Scan for the cell matching the given text and deliver its [X, Y] coordinate at center. 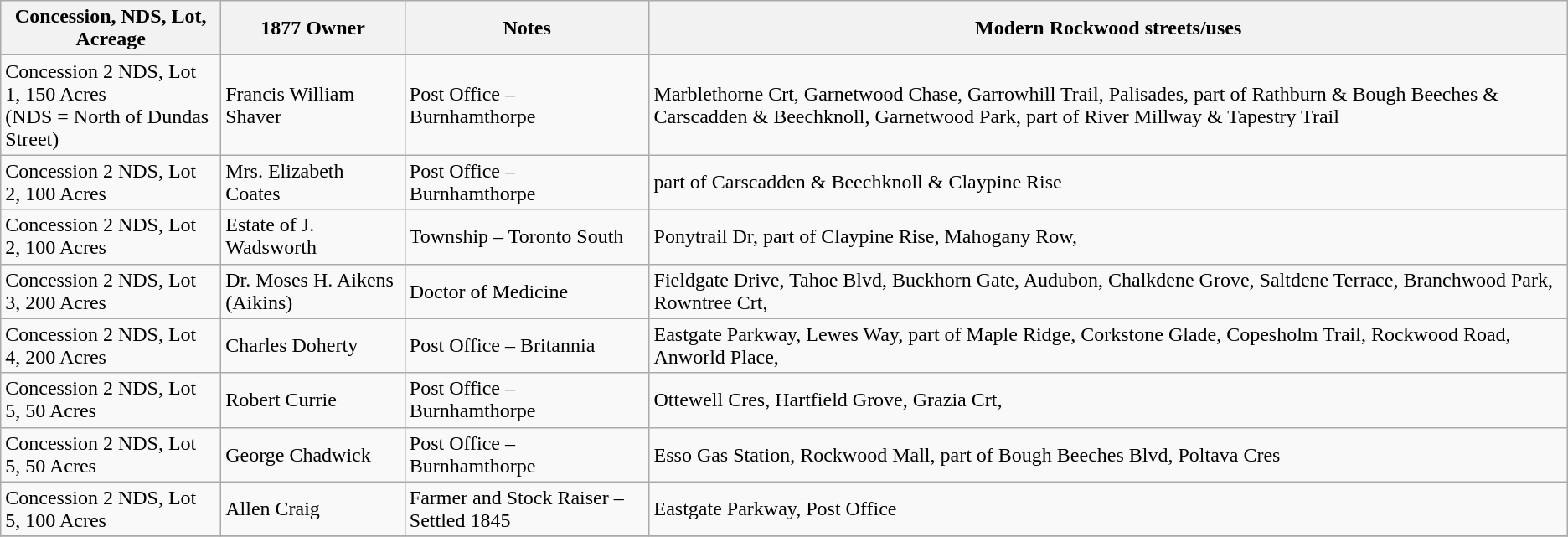
Township – Toronto South [527, 236]
George Chadwick [313, 454]
Fieldgate Drive, Tahoe Blvd, Buckhorn Gate, Audubon, Chalkdene Grove, Saltdene Terrace, Branchwood Park, Rowntree Crt, [1108, 292]
Farmer and Stock Raiser – Settled 1845 [527, 509]
Charles Doherty [313, 345]
Francis William Shaver [313, 106]
Concession 2 NDS, Lot 3, 200 Acres [111, 292]
Allen Craig [313, 509]
Ottewell Cres, Hartfield Grove, Grazia Crt, [1108, 400]
Esso Gas Station, Rockwood Mall, part of Bough Beeches Blvd, Poltava Cres [1108, 454]
Dr. Moses H. Aikens (Aikins) [313, 292]
Notes [527, 28]
Robert Currie [313, 400]
Eastgate Parkway, Post Office [1108, 509]
Post Office – Britannia [527, 345]
Concession, NDS, Lot, Acreage [111, 28]
Estate of J. Wadsworth [313, 236]
Concession 2 NDS, Lot 1, 150 Acres(NDS = North of Dundas Street) [111, 106]
1877 Owner [313, 28]
part of Carscadden & Beechknoll & Claypine Rise [1108, 183]
Concession 2 NDS, Lot 4, 200 Acres [111, 345]
Ponytrail Dr, part of Claypine Rise, Mahogany Row, [1108, 236]
Eastgate Parkway, Lewes Way, part of Maple Ridge, Corkstone Glade, Copesholm Trail, Rockwood Road, Anworld Place, [1108, 345]
Mrs. Elizabeth Coates [313, 183]
Doctor of Medicine [527, 292]
Concession 2 NDS, Lot 5, 100 Acres [111, 509]
Modern Rockwood streets/uses [1108, 28]
